Return [x, y] of the center of cell containing provided text 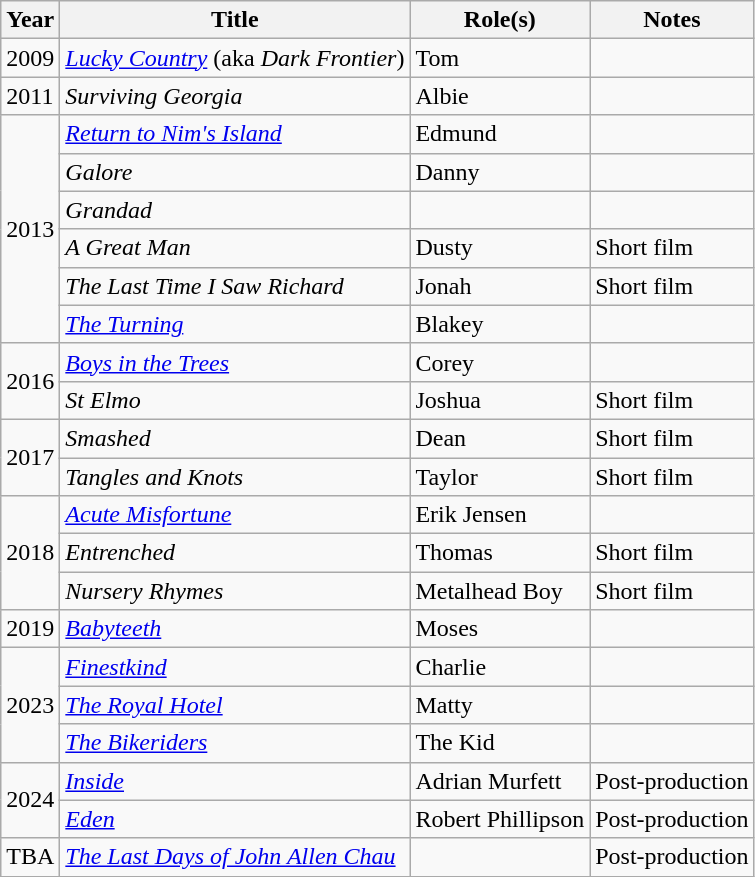
TBA [30, 857]
Erik Jensen [500, 515]
2019 [30, 629]
2016 [30, 381]
2017 [30, 457]
The Last Time I Saw Richard [235, 286]
A Great Man [235, 248]
Blakey [500, 324]
The Bikeriders [235, 743]
Galore [235, 172]
Corey [500, 362]
Notes [672, 20]
Boys in the Trees [235, 362]
St Elmo [235, 400]
Charlie [500, 667]
Dean [500, 438]
Return to Nim's Island [235, 134]
Surviving Georgia [235, 96]
Tom [500, 58]
Jonah [500, 286]
Eden [235, 819]
The Kid [500, 743]
Entrenched [235, 553]
Matty [500, 705]
The Royal Hotel [235, 705]
2024 [30, 800]
Finestkind [235, 667]
Nursery Rhymes [235, 591]
Albie [500, 96]
Taylor [500, 477]
Acute Misfortune [235, 515]
Joshua [500, 400]
2011 [30, 96]
Thomas [500, 553]
2009 [30, 58]
Year [30, 20]
Tangles and Knots [235, 477]
Babyteeth [235, 629]
Metalhead Boy [500, 591]
The Last Days of John Allen Chau [235, 857]
Moses [500, 629]
Role(s) [500, 20]
2018 [30, 553]
Adrian Murfett [500, 781]
2023 [30, 705]
Smashed [235, 438]
Lucky Country (aka Dark Frontier) [235, 58]
Robert Phillipson [500, 819]
Inside [235, 781]
Grandad [235, 210]
Danny [500, 172]
Dusty [500, 248]
Title [235, 20]
2013 [30, 229]
Edmund [500, 134]
The Turning [235, 324]
